Determine the [X, Y] coordinate at the center of the cell enclosing the given text.  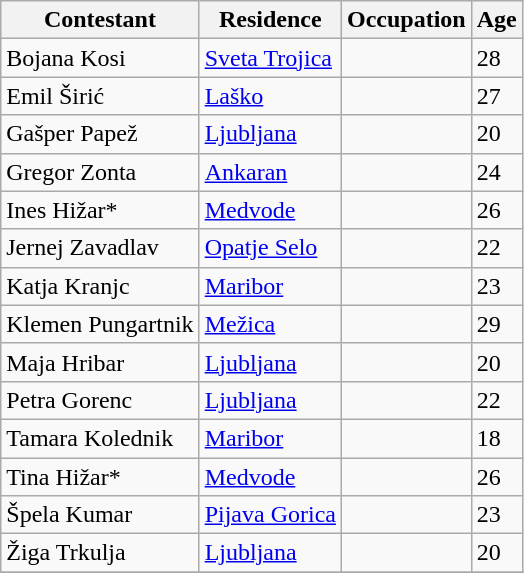
27 [496, 96]
Ankaran [270, 172]
Sveta Trojica [270, 58]
Petra Gorenc [100, 400]
Maja Hribar [100, 362]
Age [496, 20]
Katja Kranjc [100, 286]
28 [496, 58]
18 [496, 438]
Ines Hižar* [100, 210]
Tamara Kolednik [100, 438]
Pijava Gorica [270, 515]
Opatje Selo [270, 248]
24 [496, 172]
29 [496, 324]
Mežica [270, 324]
Gregor Zonta [100, 172]
Klemen Pungartnik [100, 324]
Laško [270, 96]
Špela Kumar [100, 515]
Contestant [100, 20]
Occupation [406, 20]
Žiga Trkulja [100, 553]
Residence [270, 20]
Emil Širić [100, 96]
Bojana Kosi [100, 58]
Tina Hižar* [100, 477]
Jernej Zavadlav [100, 248]
Gašper Papež [100, 134]
